Output the [X, Y] coordinate of the center of the cell containing the given text.  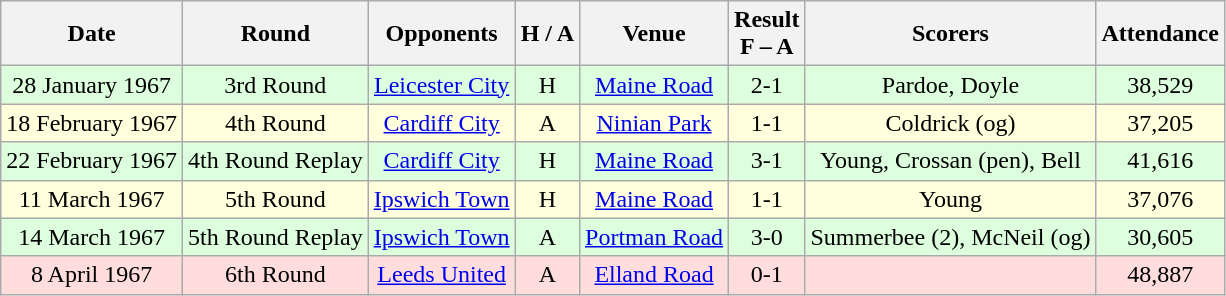
Scorers [950, 34]
11 March 1967 [92, 199]
48,887 [1160, 275]
Summerbee (2), McNeil (og) [950, 237]
5th Round [275, 199]
6th Round [275, 275]
Elland Road [654, 275]
38,529 [1160, 85]
Opponents [442, 34]
5th Round Replay [275, 237]
4th Round Replay [275, 161]
3-0 [767, 237]
8 April 1967 [92, 275]
2-1 [767, 85]
4th Round [275, 123]
Coldrick (og) [950, 123]
Round [275, 34]
28 January 1967 [92, 85]
30,605 [1160, 237]
41,616 [1160, 161]
Leicester City [442, 85]
Leeds United [442, 275]
37,205 [1160, 123]
Ninian Park [654, 123]
Pardoe, Doyle [950, 85]
Date [92, 34]
H / A [547, 34]
3-1 [767, 161]
Venue [654, 34]
3rd Round [275, 85]
Portman Road [654, 237]
22 February 1967 [92, 161]
37,076 [1160, 199]
ResultF – A [767, 34]
18 February 1967 [92, 123]
Young, Crossan (pen), Bell [950, 161]
Attendance [1160, 34]
14 March 1967 [92, 237]
Young [950, 199]
0-1 [767, 275]
